Find where the given text appears and provide that cell's center as [X, Y] coordinate. 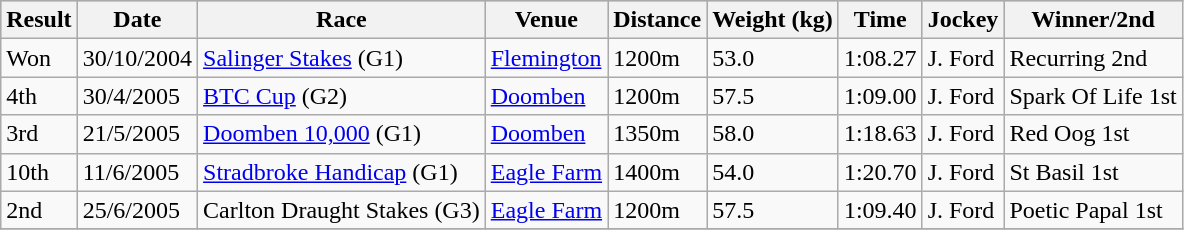
Date [137, 20]
11/6/2005 [137, 172]
1350m [658, 134]
58.0 [773, 134]
2nd [39, 210]
Stradbroke Handicap (G1) [342, 172]
4th [39, 96]
30/10/2004 [137, 58]
1:09.00 [880, 96]
St Basil 1st [1093, 172]
1:08.27 [880, 58]
1:18.63 [880, 134]
21/5/2005 [137, 134]
1:09.40 [880, 210]
Carlton Draught Stakes (G3) [342, 210]
25/6/2005 [137, 210]
Red Oog 1st [1093, 134]
1:20.70 [880, 172]
53.0 [773, 58]
Venue [546, 20]
Result [39, 20]
30/4/2005 [137, 96]
Race [342, 20]
Winner/2nd [1093, 20]
Time [880, 20]
Jockey [963, 20]
Flemington [546, 58]
Doomben 10,000 (G1) [342, 134]
Distance [658, 20]
Won [39, 58]
Spark Of Life 1st [1093, 96]
54.0 [773, 172]
BTC Cup (G2) [342, 96]
Salinger Stakes (G1) [342, 58]
1400m [658, 172]
Poetic Papal 1st [1093, 210]
10th [39, 172]
3rd [39, 134]
Recurring 2nd [1093, 58]
Weight (kg) [773, 20]
